Locate the cell with the specified text and output its (X, Y) center coordinate. 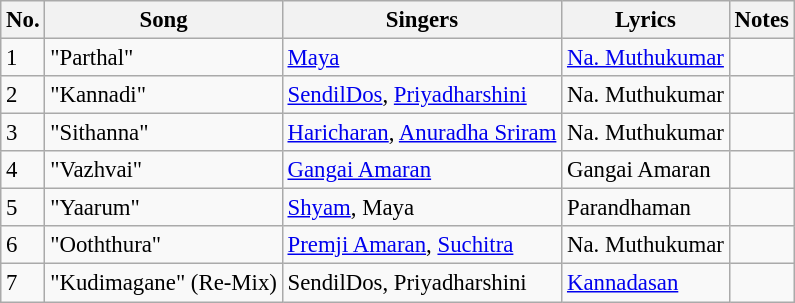
1 (23, 58)
Lyrics (646, 20)
"Sithanna" (164, 133)
Haricharan, Anuradha Sriram (422, 133)
Singers (422, 20)
No. (23, 20)
Maya (422, 58)
"Yaarum" (164, 208)
"Parthal" (164, 58)
Song (164, 20)
2 (23, 95)
"Vazhvai" (164, 170)
4 (23, 170)
Parandhaman (646, 208)
"Kannadi" (164, 95)
Shyam, Maya (422, 208)
3 (23, 133)
Kannadasan (646, 283)
Notes (762, 20)
5 (23, 208)
Premji Amaran, Suchitra (422, 245)
7 (23, 283)
6 (23, 245)
"Kudimagane" (Re-Mix) (164, 283)
"Ooththura" (164, 245)
